Capture the cell that displays the provided text and extract its [X, Y] central coordinate. 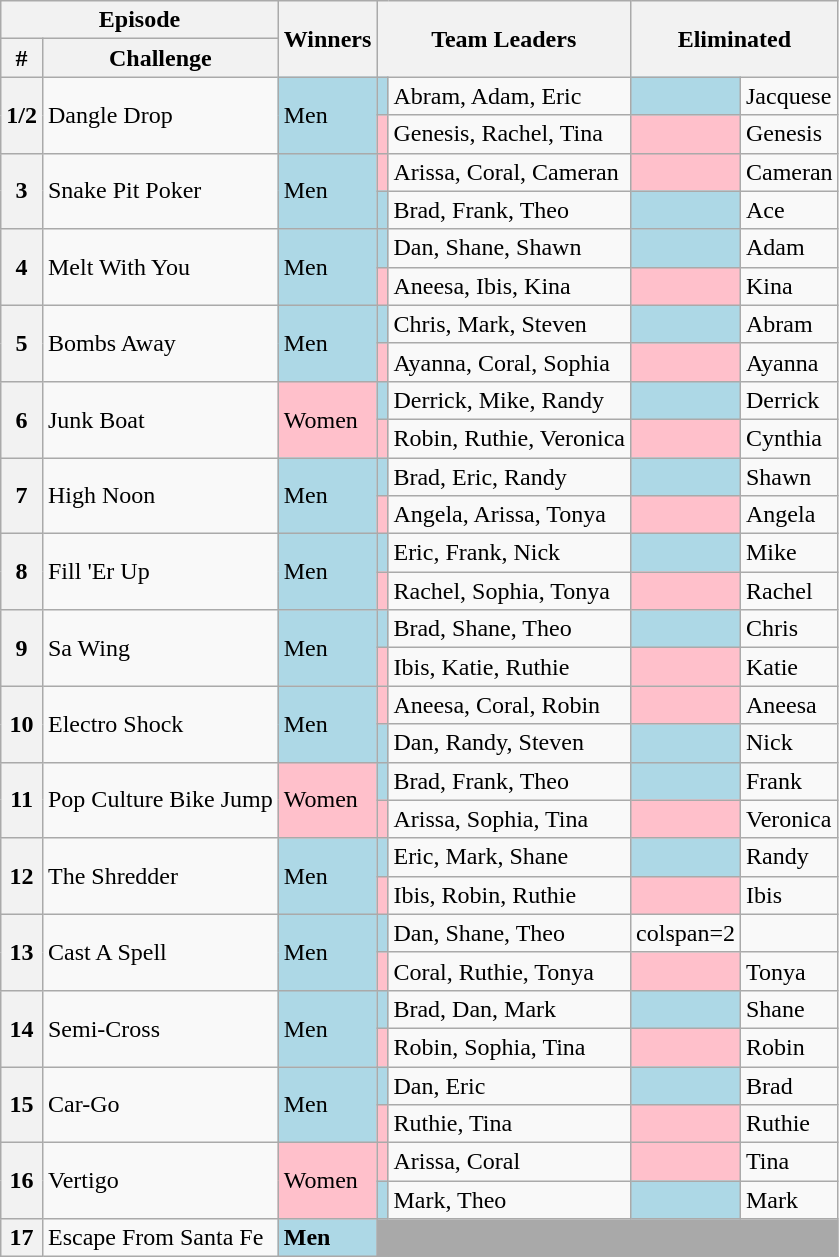
Robin [789, 1047]
Cast A Spell [160, 952]
13 [22, 952]
Car-Go [160, 1104]
Adam [789, 248]
14 [22, 1028]
Junk Boat [160, 419]
Robin, Ruthie, Veronica [510, 438]
Winners [328, 39]
Derrick, Mike, Randy [510, 400]
16 [22, 1181]
Mark [789, 1200]
Dan, Shane, Theo [510, 933]
Brad, Eric, Randy [510, 477]
Kina [789, 286]
Brad [789, 1085]
Jacquese [789, 96]
Frank [789, 781]
6 [22, 419]
4 [22, 267]
Dan, Randy, Steven [510, 743]
Tina [789, 1162]
Ace [789, 210]
Challenge [160, 58]
Brad, Dan, Mark [510, 1009]
Cameran [789, 172]
Shane [789, 1009]
Chris [789, 629]
Veronica [789, 819]
8 [22, 572]
Rachel [789, 591]
3 [22, 191]
Tonya [789, 971]
Team Leaders [504, 39]
Nick [789, 743]
Ruthie [789, 1124]
Electro Shock [160, 724]
Snake Pit Poker [160, 191]
Arissa, Sophia, Tina [510, 819]
Shawn [789, 477]
Abram [789, 324]
11 [22, 800]
7 [22, 496]
Angela, Arissa, Tonya [510, 515]
Aneesa, Coral, Robin [510, 705]
Dan, Shane, Shawn [510, 248]
Chris, Mark, Steven [510, 324]
Genesis [789, 134]
Coral, Ruthie, Tonya [510, 971]
# [22, 58]
Eric, Frank, Nick [510, 553]
Eliminated [735, 39]
Ibis, Katie, Ruthie [510, 667]
Aneesa, Ibis, Kina [510, 286]
Randy [789, 857]
Arissa, Coral [510, 1162]
Ibis [789, 895]
Fill 'Er Up [160, 572]
Sa Wing [160, 648]
Dan, Eric [510, 1085]
Aneesa [789, 705]
Abram, Adam, Eric [510, 96]
Katie [789, 667]
Bombs Away [160, 343]
Brad, Shane, Theo [510, 629]
Genesis, Rachel, Tina [510, 134]
Angela [789, 515]
Arissa, Coral, Cameran [510, 172]
15 [22, 1104]
Rachel, Sophia, Tonya [510, 591]
10 [22, 724]
colspan=2 [686, 933]
Robin, Sophia, Tina [510, 1047]
Eric, Mark, Shane [510, 857]
17 [22, 1238]
Ibis, Robin, Ruthie [510, 895]
Episode [140, 20]
Dangle Drop [160, 115]
5 [22, 343]
Semi-Cross [160, 1028]
Melt With You [160, 267]
1/2 [22, 115]
Ayanna [789, 362]
Derrick [789, 400]
Mike [789, 553]
Ruthie, Tina [510, 1124]
Escape From Santa Fe [160, 1238]
Pop Culture Bike Jump [160, 800]
9 [22, 648]
12 [22, 876]
Ayanna, Coral, Sophia [510, 362]
Mark, Theo [510, 1200]
Vertigo [160, 1181]
Cynthia [789, 438]
High Noon [160, 496]
The Shredder [160, 876]
